Detect which cell encompasses the target text, then output its (X, Y) center coordinate. 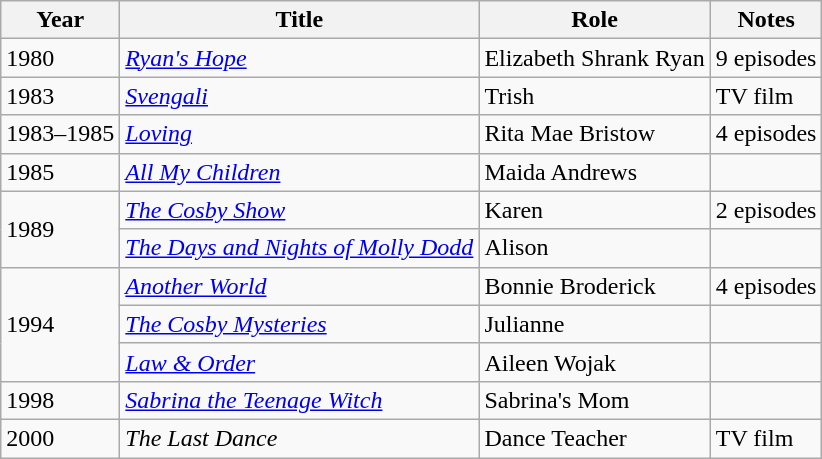
The Cosby Mysteries (300, 324)
1985 (60, 172)
Alison (594, 248)
Julianne (594, 324)
The Cosby Show (300, 210)
1983 (60, 96)
Rita Mae Bristow (594, 134)
Title (300, 20)
Aileen Wojak (594, 362)
Karen (594, 210)
Sabrina's Mom (594, 400)
2000 (60, 438)
1983–1985 (60, 134)
Another World (300, 286)
Maida Andrews (594, 172)
1989 (60, 229)
The Days and Nights of Molly Dodd (300, 248)
All My Children (300, 172)
Dance Teacher (594, 438)
Sabrina the Teenage Witch (300, 400)
Role (594, 20)
1980 (60, 58)
Loving (300, 134)
Ryan's Hope (300, 58)
Year (60, 20)
Law & Order (300, 362)
1994 (60, 324)
Svengali (300, 96)
1998 (60, 400)
Notes (766, 20)
9 episodes (766, 58)
Elizabeth Shrank Ryan (594, 58)
2 episodes (766, 210)
The Last Dance (300, 438)
Bonnie Broderick (594, 286)
Trish (594, 96)
